Scan for the cell matching the given text and deliver its [x, y] coordinate at center. 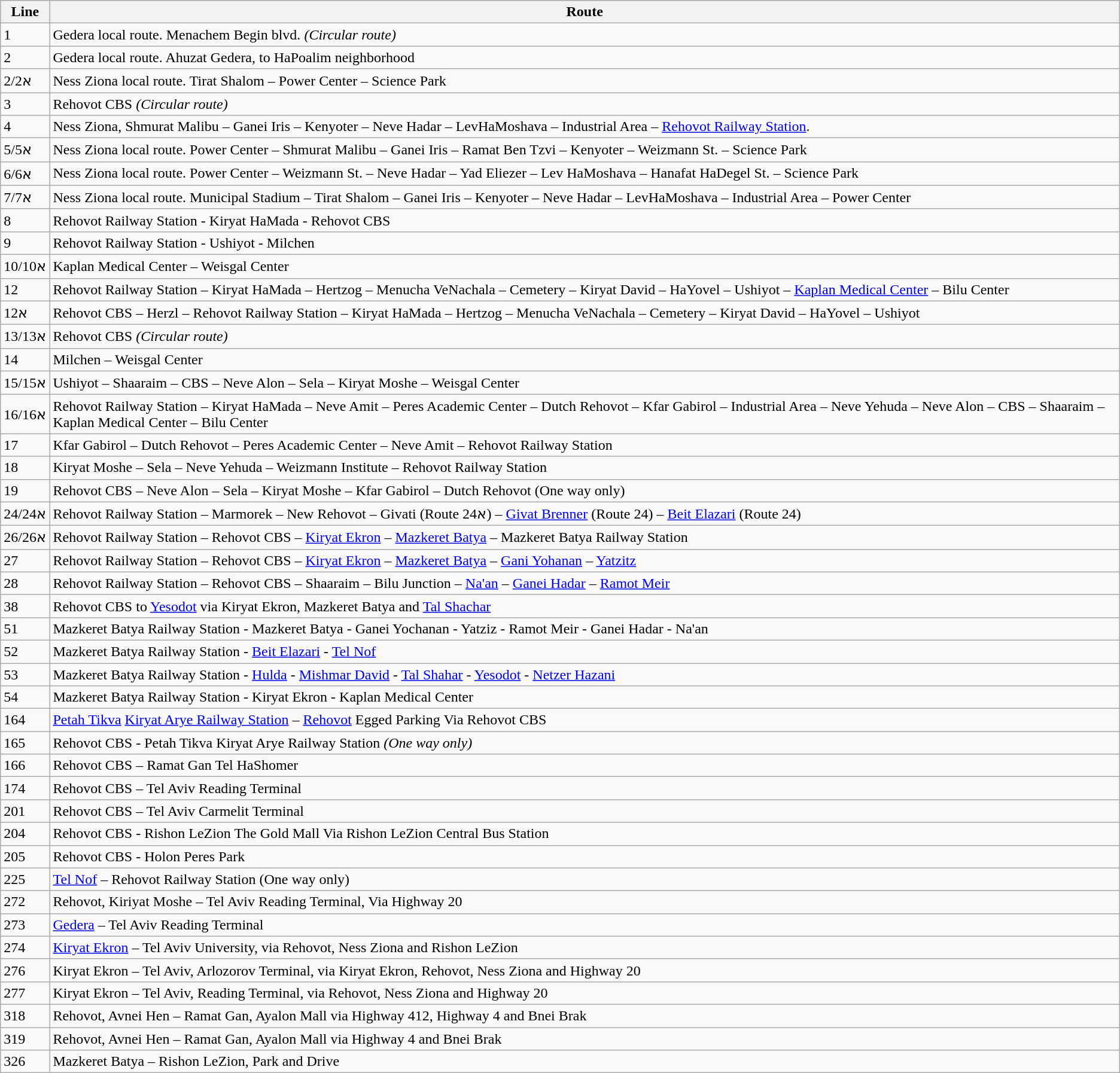
Mazkeret Batya Railway Station - Beit Elazari - Tel Nof [585, 651]
12א [25, 313]
3 [25, 103]
Kaplan Medical Center – Weisgal Center [585, 266]
Rehovot Railway Station – Rehovot CBS – Kiryat Ekron – Mazkeret Batya – Mazkeret Batya Railway Station [585, 538]
Ness Ziona local route. Power Center – Shmurat Malibu – Ganei Iris – Ramat Ben Tzvi – Kenyoter – Weizmann St. – Science Park [585, 150]
8 [25, 220]
Rehovot CBS - Rishon LeZion The Gold Mall Via Rishon LeZion Central Bus Station [585, 834]
174 [25, 788]
326 [25, 1062]
Gedera local route. Ahuzat Gedera, to HaPoalim neighborhood [585, 57]
Gedera – Tel Aviv Reading Terminal [585, 925]
6/6א [25, 173]
Rehovot CBS – Herzl – Rehovot Railway Station – Kiryat HaMada – Hertzog – Menucha VeNachala – Cemetery – Kiryat David – HaYovel – Ushiyot [585, 313]
Kiryat Moshe – Sela – Neve Yehuda – Weizmann Institute – Rehovot Railway Station [585, 468]
Ness Ziona local route. Municipal Stadium – Tirat Shalom – Ganei Iris – Kenyoter – Neve Hadar – LevHaMoshava – Industrial Area – Power Center [585, 197]
10/10א [25, 266]
18 [25, 468]
Rehovot CBS – Neve Alon – Sela – Kiryat Moshe – Kfar Gabirol – Dutch Rehovot (One way only) [585, 490]
Route [585, 12]
273 [25, 925]
276 [25, 970]
Tel Nof – Rehovot Railway Station (One way only) [585, 879]
26/26א [25, 538]
Milchen – Weisgal Center [585, 359]
225 [25, 879]
Rehovot Railway Station – Rehovot CBS – Shaaraim – Bilu Junction – Na'an – Ganei Hadar – Ramot Meir [585, 583]
17 [25, 445]
13/13א [25, 337]
Mazkeret Batya Railway Station - Hulda ‐ Mishmar David - Tal Shahar - Yesodot - Netzer Hazani [585, 674]
2 [25, 57]
12 [25, 289]
28 [25, 583]
38 [25, 606]
Rehovot CBS – Ramat Gan Tel HaShomer [585, 766]
1 [25, 35]
Kiryat Ekron – Tel Aviv, Arlozorov Terminal, via Kiryat Ekron, Rehovot, Ness Ziona and Highway 20 [585, 970]
9 [25, 243]
272 [25, 902]
7/7א [25, 197]
Mazkeret Batya Railway Station - Mazkeret Batya - Ganei Yochanan - Yatziz - Ramot Meir - Ganei Hadar - Na'an [585, 629]
Rehovot CBS - Holon Peres Park [585, 856]
Rehovot, Kiriyat Moshe – Tel Aviv Reading Terminal, Via Highway 20 [585, 902]
14 [25, 359]
Kfar Gabirol – Dutch Rehovot – Peres Academic Center – Neve Amit – Rehovot Railway Station [585, 445]
Kiryat Ekron – Tel Aviv University, via Rehovot, Ness Ziona and Rishon LeZion [585, 947]
165 [25, 743]
204 [25, 834]
277 [25, 993]
2/2א [25, 81]
Rehovot Railway Station – Rehovot CBS – Kiryat Ekron – Mazkeret Batya – Gani Yohanan – Yatzitz [585, 560]
15/15א [25, 383]
Ness Ziona local route. Power Center – Weizmann St. – Neve Hadar – Yad Eliezer – Lev HaMoshava – Hanafat HaDegel St. – Science Park [585, 173]
4 [25, 127]
205 [25, 856]
Kiryat Ekron – Tel Aviv, Reading Terminal, via Rehovot, Ness Ziona and Highway 20 [585, 993]
51 [25, 629]
52 [25, 651]
27 [25, 560]
Rehovot Railway Station – Marmorek – New Rehovot – Givati (Route 24א) – Givat Brenner (Route 24) – Beit Elazari (Route 24) [585, 514]
Rehovot Railway Station - Kiryat HaMada - Rehovot CBS [585, 220]
53 [25, 674]
166 [25, 766]
24/24א [25, 514]
Rehovot, Avnei Hen – Ramat Gan, Ayalon Mall via Highway 412, Highway 4 and Bnei Brak [585, 1016]
274 [25, 947]
Rehovot CBS – Tel Aviv Reading Terminal [585, 788]
318 [25, 1016]
Rehovot, Avnei Hen – Ramat Gan, Ayalon Mall via Highway 4 and Bnei Brak [585, 1039]
19 [25, 490]
201 [25, 811]
Mazkeret Batya – Rishon LeZion, Park and Drive [585, 1062]
Rehovot Railway Station - Ushiyot - Milchen [585, 243]
Petah Tikva Kiryat Arye Railway Station – Rehovot Egged Parking Via Rehovot CBS [585, 720]
Line [25, 12]
164 [25, 720]
5/5א [25, 150]
Ness Ziona, Shmurat Malibu – Ganei Iris – Kenyoter – Neve Hadar – LevHaMoshava – Industrial Area – Rehovot Railway Station. [585, 127]
Rehovot CBS – Tel Aviv Carmelit Terminal [585, 811]
319 [25, 1039]
Ness Ziona local route. Tirat Shalom – Power Center – Science Park [585, 81]
Ushiyot – Shaaraim – CBS – Neve Alon – Sela – Kiryat Moshe – Weisgal Center [585, 383]
Rehovot CBS - Petah Tikva Kiryat Arye Railway Station (One way only) [585, 743]
Gedera local route. Menachem Begin blvd. (Circular route) [585, 35]
16/16א [25, 414]
Mazkeret Batya Railway Station - Kiryat Ekron - Kaplan Medical Center [585, 697]
54 [25, 697]
Rehovot CBS to Yesodot via Kiryat Ekron, Mazkeret Batya and Tal Shachar [585, 606]
